Search for the cell housing the specified text and yield its [x, y] center coordinate. 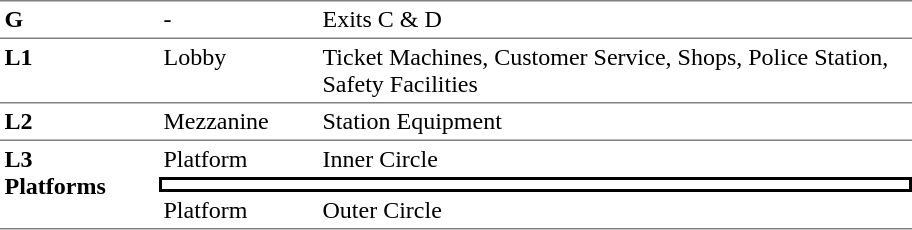
Outer Circle [615, 211]
- [238, 19]
Station Equipment [615, 123]
Ticket Machines, Customer Service, Shops, Police Station, Safety Facilities [615, 71]
G [80, 19]
L3Platforms [80, 185]
Mezzanine [238, 123]
L2 [80, 123]
Inner Circle [615, 159]
Exits C & D [615, 19]
Lobby [238, 71]
L1 [80, 71]
